Output the [x, y] coordinate of the center of the cell containing the given text.  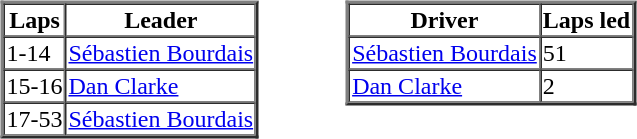
17-53 [35, 118]
Laps [35, 20]
1-14 [35, 52]
15-16 [35, 86]
Driver [444, 20]
51 [586, 52]
Laps led [586, 20]
Leader [160, 20]
2 [586, 86]
